From the cell containing the given text, extract its center point as [x, y] coordinate. 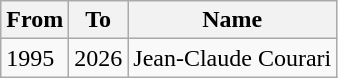
2026 [98, 58]
Jean-Claude Courari [232, 58]
To [98, 20]
From [35, 20]
1995 [35, 58]
Name [232, 20]
